Output the (x, y) coordinate of the center of the cell containing the given text.  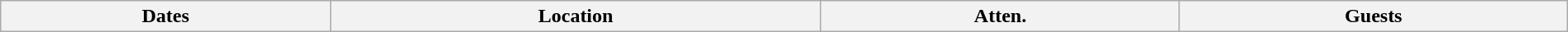
Location (576, 16)
Atten. (1001, 16)
Guests (1373, 16)
Dates (165, 16)
